Detect which cell encompasses the target text, then output its [x, y] center coordinate. 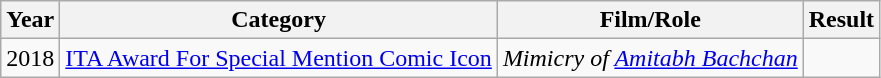
Film/Role [650, 20]
ITA Award For Special Mention Comic Icon [279, 58]
Year [30, 20]
Result [841, 20]
2018 [30, 58]
Category [279, 20]
Mimicry of Amitabh Bachchan [650, 58]
